Identify which cell holds the provided text, then report its (X, Y) central coordinate. 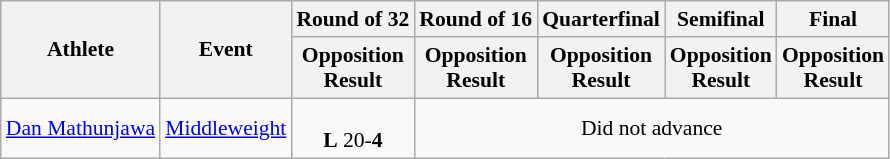
Event (226, 50)
Dan Mathunjawa (80, 128)
L 20-4 (352, 128)
Round of 32 (352, 19)
Round of 16 (476, 19)
Athlete (80, 50)
Did not advance (652, 128)
Middleweight (226, 128)
Final (833, 19)
Quarterfinal (601, 19)
Semifinal (721, 19)
